Find where the given text appears and provide that cell's center as (x, y) coordinate. 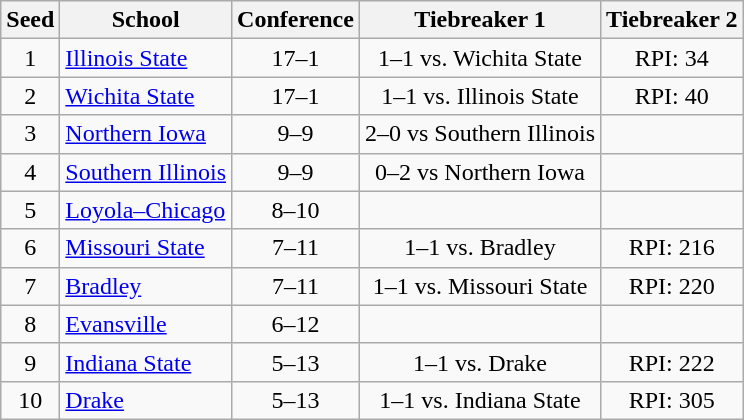
RPI: 220 (672, 286)
6 (30, 248)
Missouri State (146, 248)
1–1 vs. Illinois State (480, 96)
1–1 vs. Missouri State (480, 286)
8 (30, 324)
4 (30, 172)
RPI: 222 (672, 362)
10 (30, 400)
Evansville (146, 324)
Illinois State (146, 58)
5 (30, 210)
Bradley (146, 286)
Northern Iowa (146, 134)
Wichita State (146, 96)
1–1 vs. Bradley (480, 248)
0–2 vs Northern Iowa (480, 172)
Southern Illinois (146, 172)
1–1 vs. Indiana State (480, 400)
RPI: 216 (672, 248)
School (146, 20)
9 (30, 362)
Tiebreaker 2 (672, 20)
Loyola–Chicago (146, 210)
1–1 vs. Wichita State (480, 58)
3 (30, 134)
1 (30, 58)
Tiebreaker 1 (480, 20)
1–1 vs. Drake (480, 362)
Indiana State (146, 362)
RPI: 34 (672, 58)
7 (30, 286)
Seed (30, 20)
Conference (296, 20)
Drake (146, 400)
RPI: 305 (672, 400)
2 (30, 96)
8–10 (296, 210)
RPI: 40 (672, 96)
6–12 (296, 324)
2–0 vs Southern Illinois (480, 134)
